Identify which cell holds the provided text, then report its [X, Y] central coordinate. 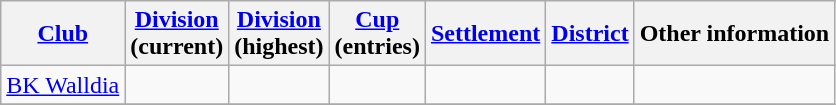
Other information [734, 34]
Cup (entries) [377, 34]
District [590, 34]
Settlement [485, 34]
Club [63, 34]
Division (highest) [279, 34]
Division (current) [177, 34]
BK Walldia [63, 85]
